Extract the [X, Y] coordinate from the center of the cell holding the provided text.  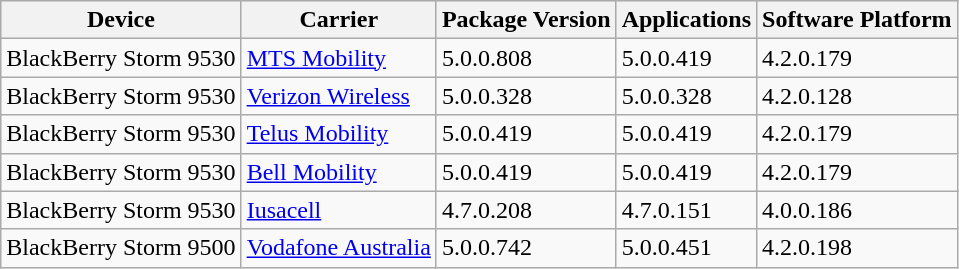
Bell Mobility [338, 172]
Telus Mobility [338, 134]
5.0.0.742 [526, 248]
Carrier [338, 20]
Package Version [526, 20]
4.7.0.208 [526, 210]
MTS Mobility [338, 58]
Vodafone Australia [338, 248]
Iusacell [338, 210]
4.2.0.128 [858, 96]
4.0.0.186 [858, 210]
Verizon Wireless [338, 96]
4.2.0.198 [858, 248]
5.0.0.451 [686, 248]
Applications [686, 20]
BlackBerry Storm 9500 [121, 248]
Software Platform [858, 20]
Device [121, 20]
4.7.0.151 [686, 210]
5.0.0.808 [526, 58]
